Pinpoint the cell where the given text exists, returning its [x, y] midpoint coordinate. 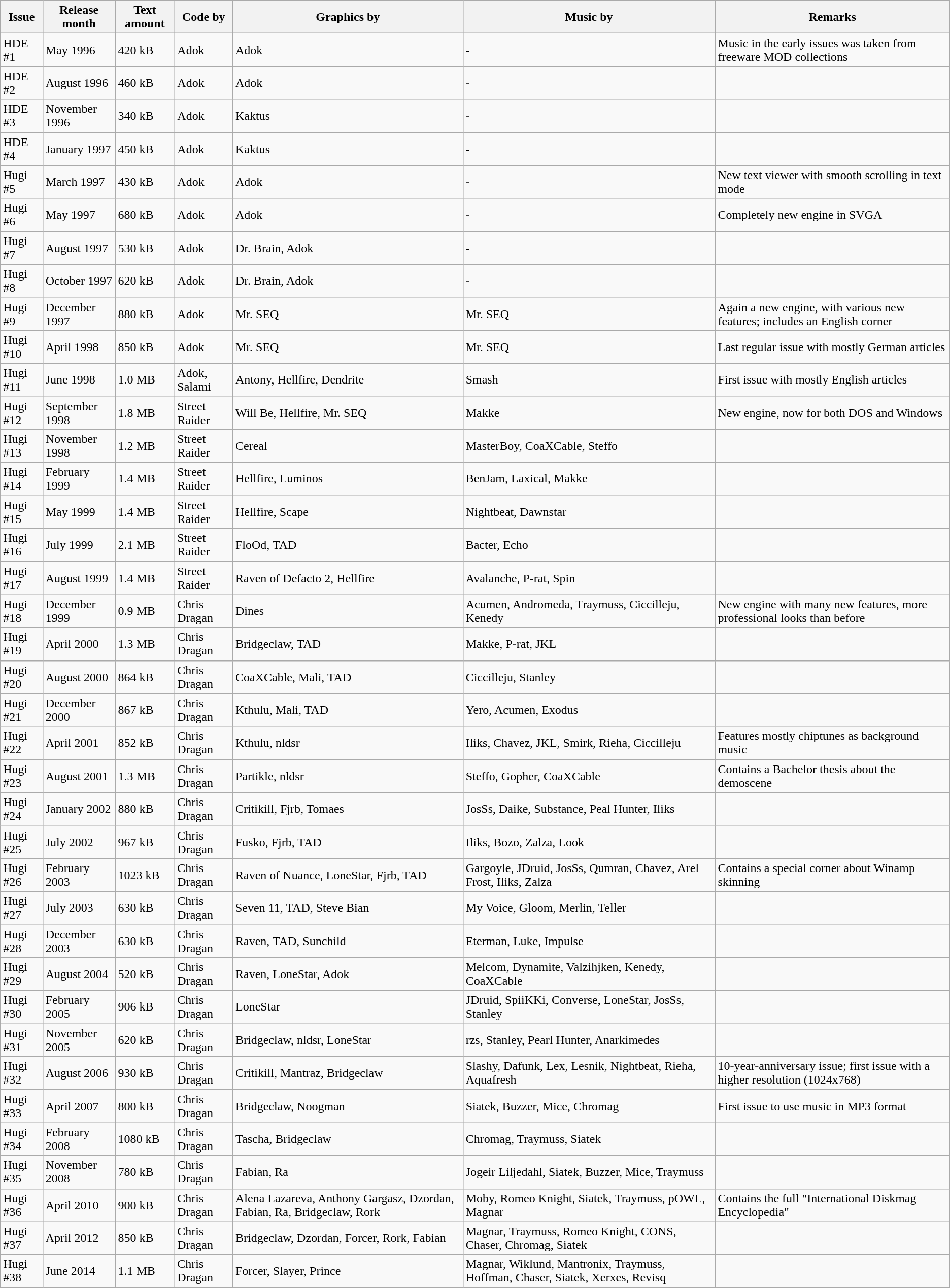
1.1 MB [145, 1271]
Features mostly chiptunes as background music [832, 743]
December 2003 [79, 941]
HDE #2 [21, 83]
Ciccilleju, Stanley [589, 677]
Hugi #11 [21, 379]
November 1996 [79, 116]
April 2010 [79, 1205]
Release month [79, 17]
MasterBoy, CoaXCable, Steffo [589, 446]
BenJam, Laxical, Makke [589, 479]
Hugi #20 [21, 677]
Graphics by [348, 17]
1.2 MB [145, 446]
680 kB [145, 215]
Hugi #35 [21, 1172]
July 2003 [79, 908]
967 kB [145, 842]
August 1997 [79, 248]
April 1998 [79, 347]
Hugi #36 [21, 1205]
Makke, P-rat, JKL [589, 644]
Hugi #10 [21, 347]
930 kB [145, 1073]
10-year-anniversary issue; first issue with a higher resolution (1024x768) [832, 1073]
August 1999 [79, 578]
Fusko, Fjrb, TAD [348, 842]
0.9 MB [145, 611]
Kthulu, nldsr [348, 743]
December 1999 [79, 611]
HDE #1 [21, 50]
August 2006 [79, 1073]
May 1996 [79, 50]
Hellfire, Scape [348, 512]
Antony, Hellfire, Dendrite [348, 379]
First issue with mostly English articles [832, 379]
Raven, LoneStar, Adok [348, 974]
Bacter, Echo [589, 545]
Hugi #27 [21, 908]
Melcom, Dynamite, Valzihjken, Kenedy, CoaXCable [589, 974]
Raven of Defacto 2, Hellfire [348, 578]
Chromag, Traymuss, Siatek [589, 1139]
April 2001 [79, 743]
460 kB [145, 83]
Eterman, Luke, Impulse [589, 941]
1.0 MB [145, 379]
Partikle, nldsr [348, 776]
Last regular issue with mostly German articles [832, 347]
Dines [348, 611]
Yero, Acumen, Exodus [589, 710]
2.1 MB [145, 545]
Hugi #24 [21, 809]
Hugi #16 [21, 545]
November 2005 [79, 1040]
450 kB [145, 149]
Bridgeclaw, Noogman [348, 1106]
340 kB [145, 116]
CoaXCable, Mali, TAD [348, 677]
Forcer, Slayer, Prince [348, 1271]
January 1997 [79, 149]
Magnar, Wiklund, Mantronix, Traymuss, Hoffman, Chaser, Siatek, Xerxes, Revisq [589, 1271]
900 kB [145, 1205]
Iliks, Bozo, Zalza, Look [589, 842]
1.8 MB [145, 413]
Raven, TAD, Sunchild [348, 941]
Again a new engine, with various new features; includes an English corner [832, 314]
1023 kB [145, 875]
August 2000 [79, 677]
Hugi #6 [21, 215]
1080 kB [145, 1139]
October 1997 [79, 281]
852 kB [145, 743]
December 1997 [79, 314]
Hugi #18 [21, 611]
Jogeir Liljedahl, Siatek, Buzzer, Mice, Traymuss [589, 1172]
Bridgeclaw, TAD [348, 644]
430 kB [145, 182]
Hugi #29 [21, 974]
Bridgeclaw, Dzordan, Forcer, Rork, Fabian [348, 1238]
Hugi #26 [21, 875]
rzs, Stanley, Pearl Hunter, Anarkimedes [589, 1040]
Hugi #21 [21, 710]
530 kB [145, 248]
Hugi #32 [21, 1073]
Music by [589, 17]
April 2000 [79, 644]
HDE #3 [21, 116]
New engine with many new features, more professional looks than before [832, 611]
Cereal [348, 446]
Iliks, Chavez, JKL, Smirk, Rieha, Ciccilleju [589, 743]
864 kB [145, 677]
Hugi #30 [21, 1007]
August 2001 [79, 776]
Hugi #33 [21, 1106]
Alena Lazareva, Anthony Gargasz, Dzordan, Fabian, Ra, Bridgeclaw, Rork [348, 1205]
New text viewer with smooth scrolling in text mode [832, 182]
Text amount [145, 17]
Hugi #34 [21, 1139]
Hugi #19 [21, 644]
Seven 11, TAD, Steve Bian [348, 908]
Hugi #22 [21, 743]
867 kB [145, 710]
Hugi #14 [21, 479]
August 2004 [79, 974]
Steffo, Gopher, CoaXCable [589, 776]
Contains a special corner about Winamp skinning [832, 875]
Hugi #13 [21, 446]
Hugi #38 [21, 1271]
JosSs, Daike, Substance, Peal Hunter, Iliks [589, 809]
Hugi #5 [21, 182]
January 2002 [79, 809]
800 kB [145, 1106]
February 2003 [79, 875]
Music in the early issues was taken from freeware MOD collections [832, 50]
Nightbeat, Dawnstar [589, 512]
Acumen, Andromeda, Traymuss, Ciccilleju, Kenedy [589, 611]
Hugi #17 [21, 578]
Hugi #23 [21, 776]
LoneStar [348, 1007]
June 1998 [79, 379]
Contains the full "International Diskmag Encyclopedia" [832, 1205]
May 1999 [79, 512]
Hugi #31 [21, 1040]
July 1999 [79, 545]
Completely new engine in SVGA [832, 215]
November 1998 [79, 446]
906 kB [145, 1007]
Raven of Nuance, LoneStar, Fjrb, TAD [348, 875]
520 kB [145, 974]
June 2014 [79, 1271]
Hugi #9 [21, 314]
Fabian, Ra [348, 1172]
May 1997 [79, 215]
December 2000 [79, 710]
November 2008 [79, 1172]
April 2007 [79, 1106]
September 1998 [79, 413]
420 kB [145, 50]
Hugi #28 [21, 941]
Avalanche, P-rat, Spin [589, 578]
Siatek, Buzzer, Mice, Chromag [589, 1106]
Issue [21, 17]
February 2005 [79, 1007]
Hugi #15 [21, 512]
March 1997 [79, 182]
Magnar, Traymuss, Romeo Knight, CONS, Chaser, Chromag, Siatek [589, 1238]
Critikill, Mantraz, Bridgeclaw [348, 1073]
Hugi #7 [21, 248]
Will Be, Hellfire, Mr. SEQ [348, 413]
Hugi #8 [21, 281]
Contains a Bachelor thesis about the demoscene [832, 776]
Moby, Romeo Knight, Siatek, Traymuss, pOWL, Magnar [589, 1205]
Adok, Salami [204, 379]
JDruid, SpiiKKi, Converse, LoneStar, JosSs, Stanley [589, 1007]
Hugi #12 [21, 413]
Slashy, Dafunk, Lex, Lesnik, Nightbeat, Rieha, Aquafresh [589, 1073]
Remarks [832, 17]
Tascha, Bridgeclaw [348, 1139]
Kthulu, Mali, TAD [348, 710]
July 2002 [79, 842]
August 1996 [79, 83]
New engine, now for both DOS and Windows [832, 413]
Smash [589, 379]
Critikill, Fjrb, Tomaes [348, 809]
Hellfire, Luminos [348, 479]
February 2008 [79, 1139]
First issue to use music in MP3 format [832, 1106]
April 2012 [79, 1238]
My Voice, Gloom, Merlin, Teller [589, 908]
Gargoyle, JDruid, JosSs, Qumran, Chavez, Arel Frost, Iliks, Zalza [589, 875]
February 1999 [79, 479]
Code by [204, 17]
Hugi #37 [21, 1238]
Makke [589, 413]
HDE #4 [21, 149]
780 kB [145, 1172]
FloOd, TAD [348, 545]
Hugi #25 [21, 842]
Bridgeclaw, nldsr, LoneStar [348, 1040]
